Locate the cell with the specified text and output its (X, Y) center coordinate. 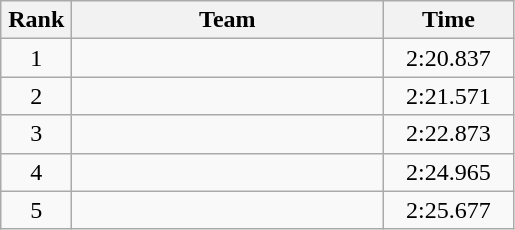
4 (36, 172)
2:25.677 (448, 210)
Team (228, 20)
2:20.837 (448, 58)
2:21.571 (448, 96)
Rank (36, 20)
2:22.873 (448, 134)
1 (36, 58)
2:24.965 (448, 172)
2 (36, 96)
3 (36, 134)
5 (36, 210)
Time (448, 20)
